Extract the (X, Y) coordinate from the center of the cell holding the provided text.  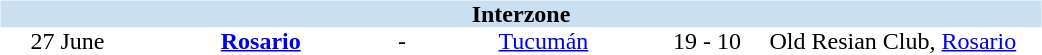
Rosario (260, 42)
- (402, 42)
Old Resian Club, Rosario (892, 42)
19 - 10 (707, 42)
Interzone (520, 14)
Tucumán (544, 42)
27 June (67, 42)
